Capture the cell that displays the provided text and extract its [X, Y] central coordinate. 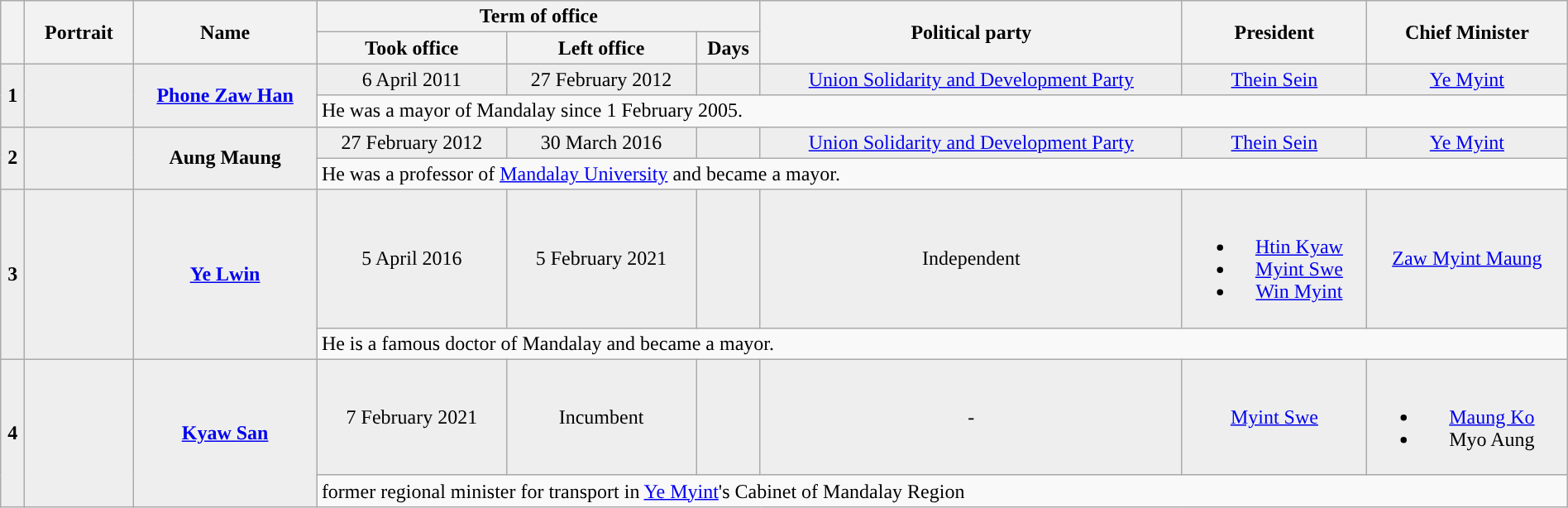
Aung Maung [225, 158]
7 February 2021 [412, 417]
Days [729, 48]
Kyaw San [225, 433]
30 March 2016 [600, 142]
Independent [971, 258]
Term of office [538, 17]
Took office [412, 48]
5 February 2021 [600, 258]
Left office [600, 48]
- [971, 417]
6 April 2011 [412, 79]
2 [13, 158]
He is a famous doctor of Mandalay and became a mayor. [942, 343]
He was a professor of Mandalay University and became a mayor. [942, 174]
Phone Zaw Han [225, 95]
Myint Swe [1274, 417]
4 [13, 433]
3 [13, 275]
former regional minister for transport in Ye Myint's Cabinet of Mandalay Region [942, 491]
Political party [971, 32]
President [1274, 32]
5 April 2016 [412, 258]
Name [225, 32]
Maung KoMyo Aung [1467, 417]
Portrait [79, 32]
Zaw Myint Maung [1467, 258]
Htin KyawMyint Swe Win Myint [1274, 258]
Incumbent [600, 417]
1 [13, 95]
Ye Lwin [225, 275]
He was a mayor of Mandalay since 1 February 2005. [942, 111]
Chief Minister [1467, 32]
